Provide the [X, Y] coordinate of the cell's center where the given text is located.  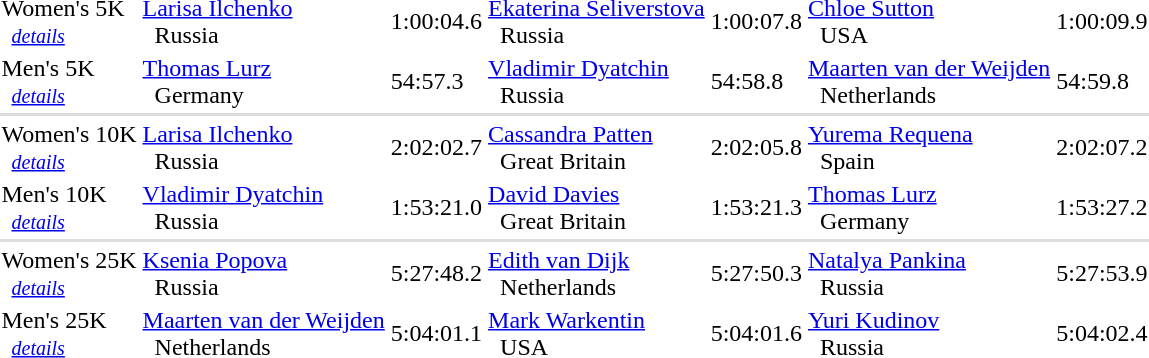
Men's 5K details [69, 82]
Women's 25K details [69, 274]
5:27:50.3 [756, 274]
1:53:27.2 [1102, 208]
5:27:48.2 [436, 274]
54:58.8 [756, 82]
Natalya Pankina Russia [930, 274]
Men's 10K details [69, 208]
54:59.8 [1102, 82]
Larisa Ilchenko Russia [264, 148]
2:02:05.8 [756, 148]
Maarten van der Weijden Netherlands [930, 82]
Women's 10K details [69, 148]
Edith van Dijk Netherlands [597, 274]
5:27:53.9 [1102, 274]
54:57.3 [436, 82]
David Davies Great Britain [597, 208]
2:02:02.7 [436, 148]
Ksenia Popova Russia [264, 274]
Yurema Requena Spain [930, 148]
1:53:21.0 [436, 208]
Cassandra Patten Great Britain [597, 148]
1:53:21.3 [756, 208]
2:02:07.2 [1102, 148]
